Locate the cell with the specified text and output its (X, Y) center coordinate. 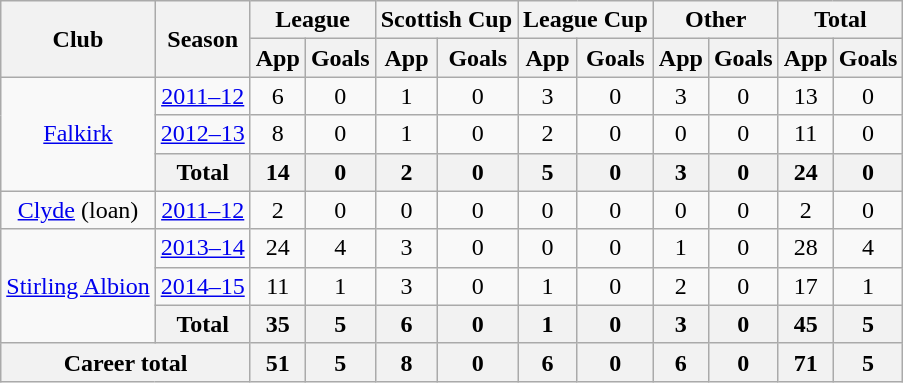
28 (806, 248)
Scottish Cup (446, 20)
Stirling Albion (78, 286)
League Cup (586, 20)
13 (806, 96)
71 (806, 362)
35 (278, 324)
17 (806, 286)
2012–13 (202, 134)
2014–15 (202, 286)
League (312, 20)
14 (278, 172)
Season (202, 39)
45 (806, 324)
2013–14 (202, 248)
51 (278, 362)
Other (716, 20)
Falkirk (78, 134)
Clyde (loan) (78, 210)
Career total (126, 362)
Club (78, 39)
